Search for the cell housing the specified text and yield its [x, y] center coordinate. 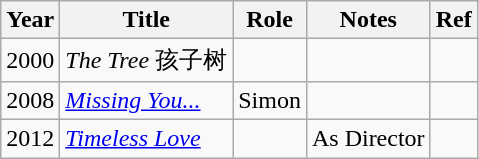
2012 [30, 138]
Role [270, 20]
Year [30, 20]
As Director [368, 138]
Timeless Love [146, 138]
Simon [270, 100]
Notes [368, 20]
Missing You... [146, 100]
Ref [454, 20]
Title [146, 20]
2000 [30, 60]
2008 [30, 100]
The Tree 孩子树 [146, 60]
